Pinpoint the cell where the given text exists, returning its (x, y) midpoint coordinate. 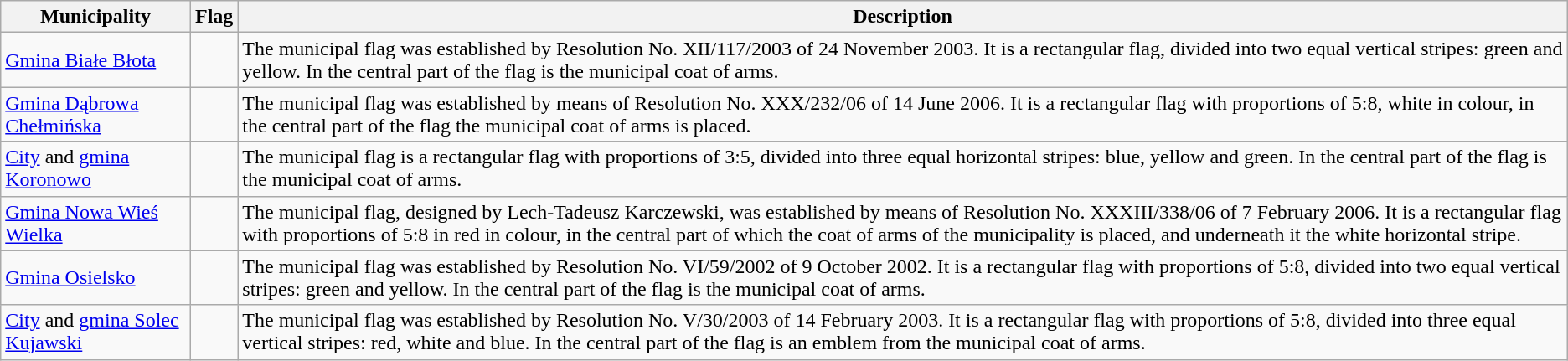
Municipality (95, 17)
Description (903, 17)
Gmina Dąbrowa Chełmińska (95, 114)
City and gmina Solec Kujawski (95, 332)
Flag (214, 17)
Gmina Osielsko (95, 278)
Gmina Białe Błota (95, 60)
City and gmina Koronowo (95, 169)
Gmina Nowa Wieś Wielka (95, 223)
